Locate the cell with the specified text and output its [X, Y] center coordinate. 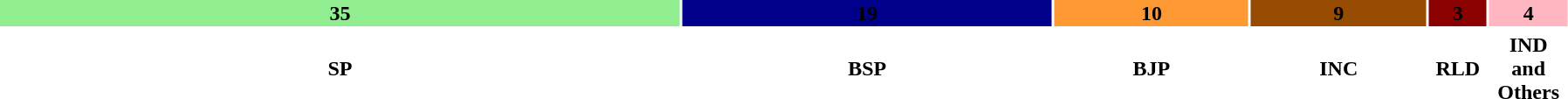
19 [868, 13]
4 [1528, 13]
3 [1458, 13]
9 [1338, 13]
35 [340, 13]
10 [1152, 13]
